Detect which cell encompasses the target text, then output its (X, Y) center coordinate. 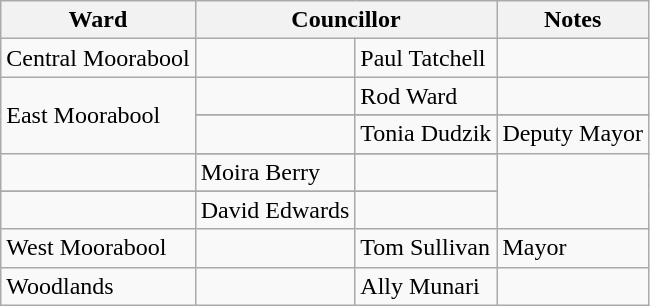
Deputy Mayor (573, 134)
Ally Munari (426, 286)
Councillor (346, 20)
Notes (573, 20)
Tonia Dudzik (426, 134)
West Moorabool (98, 248)
Moira Berry (275, 172)
David Edwards (275, 210)
East Moorabool (98, 115)
Tom Sullivan (426, 248)
Woodlands (98, 286)
Ward (98, 20)
Central Moorabool (98, 58)
Mayor (573, 248)
Paul Tatchell (426, 58)
Rod Ward (426, 96)
